Locate the cell with the specified text and output its [x, y] center coordinate. 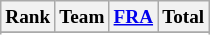
Total [184, 17]
FRA [134, 17]
Rank [28, 17]
Team [82, 17]
